Search for the cell housing the specified text and yield its [X, Y] center coordinate. 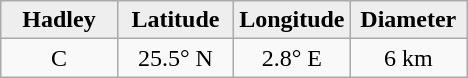
Hadley [59, 20]
Diameter [408, 20]
6 km [408, 58]
2.8° E [292, 58]
Longitude [292, 20]
Latitude [175, 20]
25.5° N [175, 58]
C [59, 58]
